Extract the [X, Y] coordinate from the center of the cell holding the provided text.  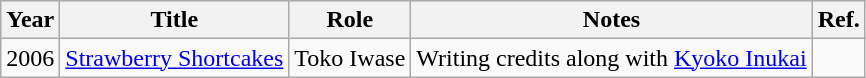
Ref. [838, 20]
2006 [30, 58]
Toko Iwase [350, 58]
Notes [612, 20]
Strawberry Shortcakes [174, 58]
Role [350, 20]
Year [30, 20]
Writing credits along with Kyoko Inukai [612, 58]
Title [174, 20]
